Find where the given text appears and provide that cell's center as (X, Y) coordinate. 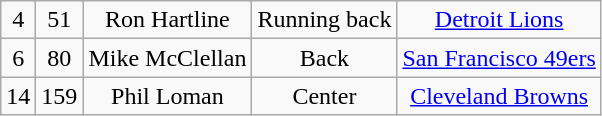
159 (60, 96)
Center (324, 96)
Detroit Lions (499, 20)
51 (60, 20)
San Francisco 49ers (499, 58)
Phil Loman (168, 96)
Running back (324, 20)
Ron Hartline (168, 20)
80 (60, 58)
4 (18, 20)
14 (18, 96)
Mike McClellan (168, 58)
6 (18, 58)
Cleveland Browns (499, 96)
Back (324, 58)
